Search for the cell housing the specified text and yield its (X, Y) center coordinate. 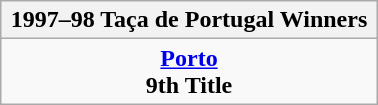
1997–98 Taça de Portugal Winners (189, 20)
Porto9th Title (189, 72)
